Return the [x, y] coordinate for the center point of the cell that contains the specified text.  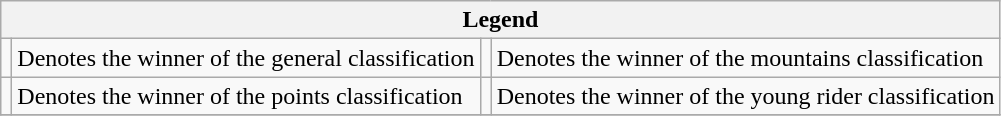
Denotes the winner of the points classification [246, 96]
Legend [500, 20]
Denotes the winner of the mountains classification [746, 58]
Denotes the winner of the general classification [246, 58]
Denotes the winner of the young rider classification [746, 96]
